Determine the (x, y) coordinate at the center of the cell enclosing the given text.  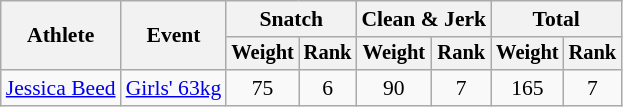
Jessica Beed (61, 88)
Event (174, 36)
Clean & Jerk (424, 19)
Total (556, 19)
165 (527, 88)
Snatch (291, 19)
75 (262, 88)
6 (328, 88)
Girls' 63kg (174, 88)
90 (394, 88)
Athlete (61, 36)
